Extract the [X, Y] coordinate from the center of the cell holding the provided text.  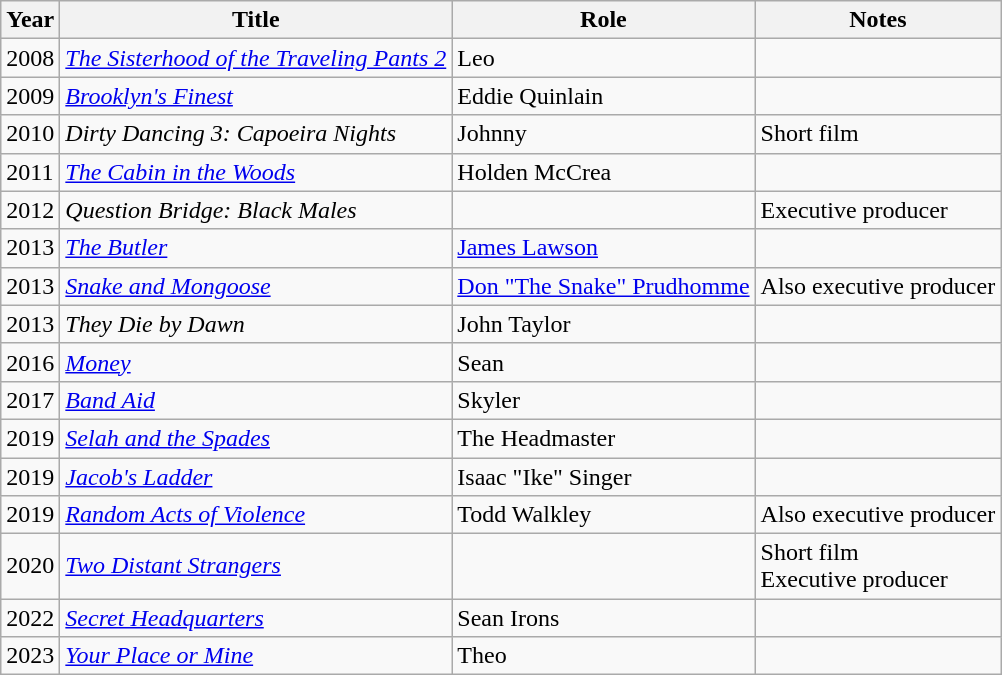
2022 [30, 618]
Secret Headquarters [256, 618]
Jacob's Ladder [256, 477]
Short filmExecutive producer [878, 566]
Executive producer [878, 210]
Notes [878, 20]
Skyler [604, 400]
2023 [30, 656]
Title [256, 20]
Sean Irons [604, 618]
2009 [30, 96]
2016 [30, 362]
Two Distant Strangers [256, 566]
Theo [604, 656]
Isaac "Ike" Singer [604, 477]
Band Aid [256, 400]
Johnny [604, 134]
Don "The Snake" Prudhomme [604, 286]
2020 [30, 566]
Year [30, 20]
2008 [30, 58]
Random Acts of Violence [256, 515]
Holden McCrea [604, 172]
Dirty Dancing 3: Capoeira Nights [256, 134]
Snake and Mongoose [256, 286]
Eddie Quinlain [604, 96]
The Butler [256, 248]
Selah and the Spades [256, 438]
The Headmaster [604, 438]
2017 [30, 400]
Brooklyn's Finest [256, 96]
Role [604, 20]
Your Place or Mine [256, 656]
John Taylor [604, 324]
Sean [604, 362]
James Lawson [604, 248]
The Sisterhood of the Traveling Pants 2 [256, 58]
Todd Walkley [604, 515]
They Die by Dawn [256, 324]
Short film [878, 134]
2010 [30, 134]
The Cabin in the Woods [256, 172]
Question Bridge: Black Males [256, 210]
Money [256, 362]
Leo [604, 58]
2012 [30, 210]
2011 [30, 172]
